Detect which cell encompasses the target text, then output its (X, Y) center coordinate. 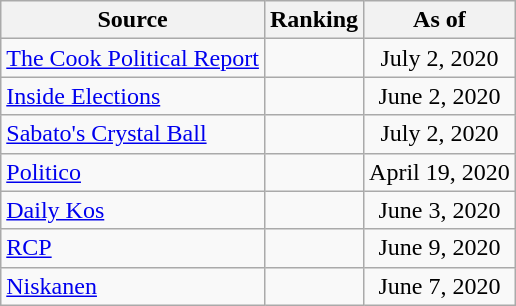
Sabato's Crystal Ball (133, 134)
As of (440, 20)
Daily Kos (133, 210)
Inside Elections (133, 96)
Source (133, 20)
June 9, 2020 (440, 248)
Politico (133, 172)
April 19, 2020 (440, 172)
June 2, 2020 (440, 96)
June 7, 2020 (440, 286)
RCP (133, 248)
Niskanen (133, 286)
Ranking (314, 20)
June 3, 2020 (440, 210)
The Cook Political Report (133, 58)
